Locate the cell with the specified text and output its (x, y) center coordinate. 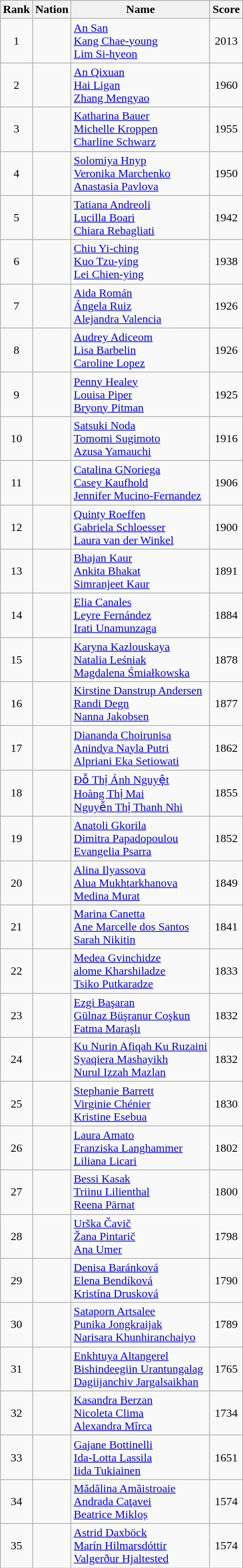
1833 (226, 971)
2 (16, 85)
11 (16, 482)
27 (16, 1192)
9 (16, 394)
8 (16, 350)
30 (16, 1325)
Catalina GNoriega Casey Kaufhold Jennifer Mucino-Fernandez (140, 482)
17 (16, 748)
1734 (226, 1413)
Penny Healey Louisa Piper Bryony Pitman (140, 394)
24 (16, 1060)
Anatoli Gkorila Dimitra Papadopoulou Evangelia Psarra (140, 838)
21 (16, 927)
19 (16, 838)
Ezgi Başaran Gülnaz Büşranur Coşkun Fatma Maraşlı (140, 1015)
35 (16, 1545)
Chiu Yi-ching Kuo Tzu-ying Lei Chien-ying (140, 262)
32 (16, 1413)
1916 (226, 438)
Name (140, 10)
Quinty Roeffen Gabriela Schloesser Laura van der Winkel (140, 527)
1884 (226, 615)
4 (16, 173)
Marina Canetta Ane Marcelle dos Santos Sarah Nikitin (140, 927)
Solomiya Hnyp Veronika Marchenko Anastasia Pavlova (140, 173)
1891 (226, 571)
31 (16, 1369)
1789 (226, 1325)
Elia Canales Leyre Fernández Irati Unamunzaga (140, 615)
Score (226, 10)
23 (16, 1015)
1938 (226, 262)
20 (16, 882)
7 (16, 306)
1900 (226, 527)
6 (16, 262)
10 (16, 438)
Medea Gvinchidze alome Kharshiladze Tsiko Putkaradze (140, 971)
An Qixuan Hai Ligan Zhang Mengyao (140, 85)
Urška Čavič Žana Pintarič Ana Umer (140, 1236)
1800 (226, 1192)
Diananda Choirunisa Anindya Nayla Putri Alpriani Eka Setiowati (140, 748)
1849 (226, 882)
25 (16, 1104)
1942 (226, 217)
1950 (226, 173)
Laura Amato Franziska Langhammer Liliana Licari (140, 1148)
Rank (16, 10)
Kirstine Danstrup Andersen Randi Degn Nanna Jakobsen (140, 704)
Astrid Daxböck Marín Hilmarsdóttir Valgerður Hjaltested (140, 1545)
1651 (226, 1457)
1862 (226, 748)
Kasandra Berzan Nicoleta Clima Alexandra Mîrca (140, 1413)
1790 (226, 1280)
22 (16, 971)
1878 (226, 660)
13 (16, 571)
1765 (226, 1369)
1852 (226, 838)
1798 (226, 1236)
16 (16, 704)
1960 (226, 85)
Nation (52, 10)
34 (16, 1501)
2013 (226, 41)
26 (16, 1148)
1802 (226, 1148)
Đỗ Thị Ánh Nguyệt Hoàng Thị Mai Nguyễn Thị Thanh Nhi (140, 793)
Satsuki Noda Tomomi Sugimoto Azusa Yamauchi (140, 438)
12 (16, 527)
15 (16, 660)
18 (16, 793)
An San Kang Chae-young Lim Si-hyeon (140, 41)
Bhajan Kaur Ankita Bhakat Simranjeet Kaur (140, 571)
1925 (226, 394)
1955 (226, 129)
Audrey Adiceom Lisa Barbelin Caroline Lopez (140, 350)
Ku Nurin Afiqah Ku Ruzaini Syaqiera Mashayikh Nurul Izzah Mazlan (140, 1060)
1841 (226, 927)
Mădălina Amăistroaie Andrada Caţavei Beatrice Mikloș (140, 1501)
3 (16, 129)
33 (16, 1457)
Tatiana Andreoli Lucilla Boari Chiara Rebagliati (140, 217)
5 (16, 217)
29 (16, 1280)
Gajane Bottinelli Ida-Lotta Lassila Iida Tukiainen (140, 1457)
1830 (226, 1104)
1906 (226, 482)
1855 (226, 793)
Stephanie Barrett Virginie Chénier Kristine Esebua (140, 1104)
Karyna Kazlouskaya Natalia Leśniak Magdalena Śmiałkowska (140, 660)
14 (16, 615)
Denisa Baránková Elena Bendíková Kristína Drusková (140, 1280)
1 (16, 41)
Sataporn Artsalee Punika Jongkraijak Narisara Khunhiranchaiyo (140, 1325)
1877 (226, 704)
Enkhtuya Altangerel Bishindeegiin Urantungalag Dagiijanchiv Jargalsaikhan (140, 1369)
Aida Román Ángela Ruiz Alejandra Valencia (140, 306)
Bessi Kasak Triinu Lilienthal Reena Pärnat (140, 1192)
28 (16, 1236)
Alina Ilyassova Alua Mukhtarkhanova Medina Murat (140, 882)
Katharina Bauer Michelle Kroppen Charline Schwarz (140, 129)
